Pinpoint the cell where the given text exists, returning its [x, y] midpoint coordinate. 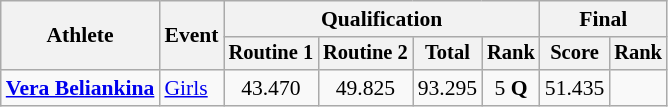
49.825 [366, 88]
Athlete [80, 36]
5 Q [511, 88]
Vera Beliankina [80, 88]
Event [191, 36]
93.295 [448, 88]
Total [448, 54]
Qualification [382, 19]
51.435 [574, 88]
Routine 1 [272, 54]
Score [574, 54]
Girls [191, 88]
43.470 [272, 88]
Routine 2 [366, 54]
Final [604, 19]
